Locate the cell with the specified text and output its (X, Y) center coordinate. 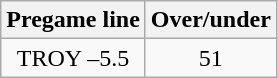
Over/under (210, 20)
Pregame line (74, 20)
51 (210, 58)
TROY –5.5 (74, 58)
